For the text-containing cell, return its midpoint in [x, y] coordinate format. 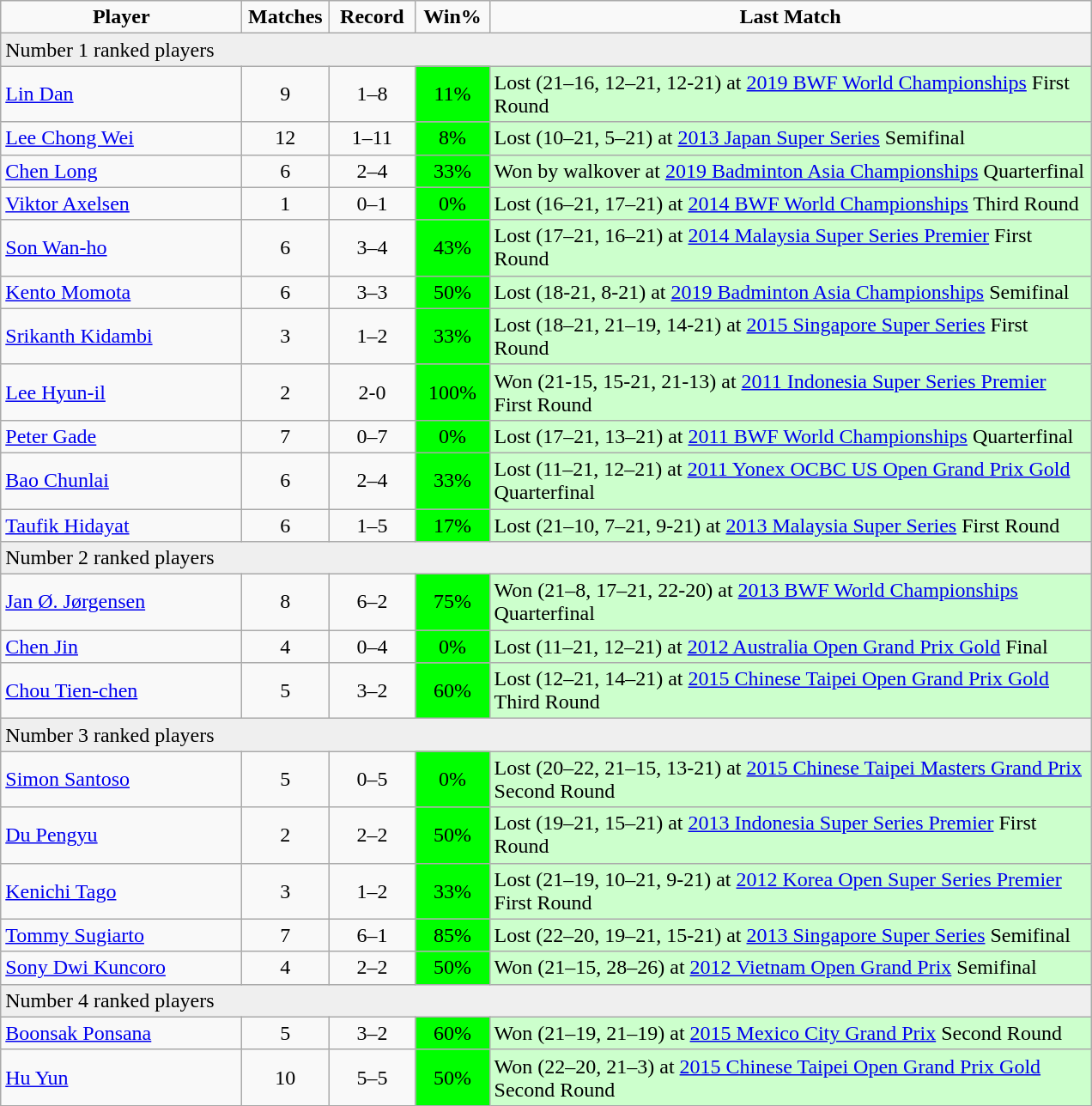
12 [285, 138]
Lost (19–21, 15–21) at 2013 Indonesia Super Series Premier First Round [790, 835]
Won by walkover at 2019 Badminton Asia Championships Quarterfinal [790, 171]
Lost (18–21, 21–19, 14-21) at 2015 Singapore Super Series First Round [790, 337]
85% [452, 935]
0–4 [373, 647]
1–8 [373, 94]
Lost (21–10, 7–21, 9-21) at 2013 Malaysia Super Series First Round [790, 525]
Record [373, 17]
8 [285, 603]
9 [285, 94]
0–1 [373, 204]
Lost (11–21, 12–21) at 2011 Yonex OCBC US Open Grand Prix Gold Quarterfinal [790, 481]
Chen Long [122, 171]
0–7 [373, 436]
Kenichi Tago [122, 891]
8% [452, 138]
Number 4 ranked players [546, 1000]
Sony Dwi Kuncoro [122, 968]
Number 1 ranked players [546, 50]
Lee Chong Wei [122, 138]
Win% [452, 17]
1–11 [373, 138]
75% [452, 603]
Simon Santoso [122, 780]
6–1 [373, 935]
Player [122, 17]
17% [452, 525]
Tommy Sugiarto [122, 935]
2-0 [373, 392]
Kento Momota [122, 292]
100% [452, 392]
Srikanth Kidambi [122, 337]
Peter Gade [122, 436]
Boonsak Ponsana [122, 1033]
Won (21–19, 21–19) at 2015 Mexico City Grand Prix Second Round [790, 1033]
Viktor Axelsen [122, 204]
Hu Yun [122, 1077]
Lost (20–22, 21–15, 13-21) at 2015 Chinese Taipei Masters Grand Prix Second Round [790, 780]
Lin Dan [122, 94]
1 [285, 204]
Lost (16–21, 17–21) at 2014 BWF World Championships Third Round [790, 204]
Won (21–8, 17–21, 22-20) at 2013 BWF World Championships Quarterfinal [790, 603]
5–5 [373, 1077]
Lost (17–21, 16–21) at 2014 Malaysia Super Series Premier First Round [790, 247]
Number 2 ranked players [546, 558]
Chou Tien-chen [122, 690]
3–4 [373, 247]
Won (21-15, 15-21, 21-13) at 2011 Indonesia Super Series Premier First Round [790, 392]
Chen Jin [122, 647]
Son Wan-ho [122, 247]
6–2 [373, 603]
Lost (21–16, 12–21, 12-21) at 2019 BWF World Championships First Round [790, 94]
1–5 [373, 525]
Number 3 ranked players [546, 735]
Lost (10–21, 5–21) at 2013 Japan Super Series Semifinal [790, 138]
Last Match [790, 17]
Won (21–15, 28–26) at 2012 Vietnam Open Grand Prix Semifinal [790, 968]
Lost (11–21, 12–21) at 2012 Australia Open Grand Prix Gold Final [790, 647]
Lost (22–20, 19–21, 15-21) at 2013 Singapore Super Series Semifinal [790, 935]
43% [452, 247]
Du Pengyu [122, 835]
Lee Hyun-il [122, 392]
3–3 [373, 292]
10 [285, 1077]
Lost (17–21, 13–21) at 2011 BWF World Championships Quarterfinal [790, 436]
Bao Chunlai [122, 481]
Won (22–20, 21–3) at 2015 Chinese Taipei Open Grand Prix Gold Second Round [790, 1077]
Lost (21–19, 10–21, 9-21) at 2012 Korea Open Super Series Premier First Round [790, 891]
Jan Ø. Jørgensen [122, 603]
Lost (18-21, 8-21) at 2019 Badminton Asia Championships Semifinal [790, 292]
11% [452, 94]
Lost (12–21, 14–21) at 2015 Chinese Taipei Open Grand Prix Gold Third Round [790, 690]
Taufik Hidayat [122, 525]
Matches [285, 17]
0–5 [373, 780]
